Identify which cell holds the provided text, then report its (x, y) central coordinate. 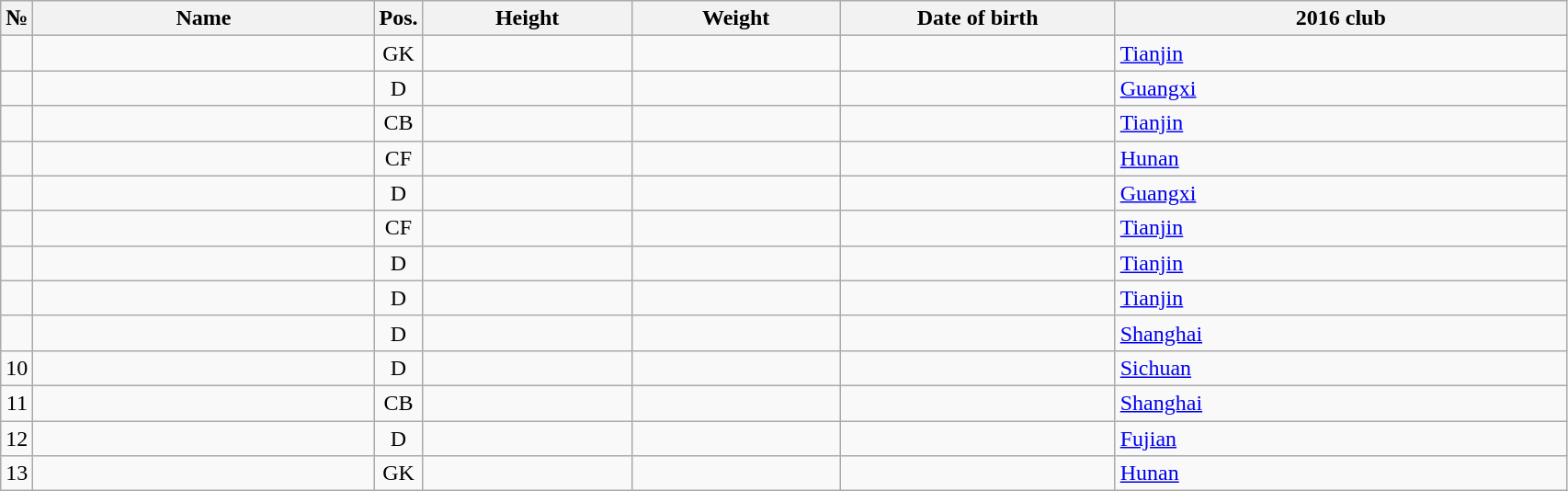
Name (204, 18)
Weight (735, 18)
№ (17, 18)
Fujian (1340, 439)
Sichuan (1340, 368)
12 (17, 439)
Date of birth (978, 18)
2016 club (1340, 18)
Height (528, 18)
10 (17, 368)
Pos. (399, 18)
11 (17, 403)
13 (17, 474)
